Scan for the cell matching the given text and deliver its [x, y] coordinate at center. 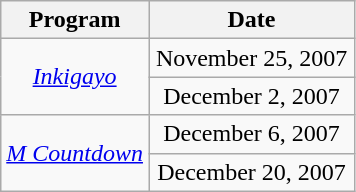
Date [251, 20]
M Countdown [75, 153]
December 20, 2007 [251, 172]
Inkigayo [75, 77]
December 2, 2007 [251, 96]
December 6, 2007 [251, 134]
November 25, 2007 [251, 58]
Program [75, 20]
